Locate the cell with the specified text and output its (X, Y) center coordinate. 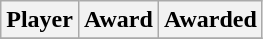
Award (118, 20)
Player (40, 20)
Awarded (210, 20)
